Output the [X, Y] coordinate of the center of the cell containing the given text.  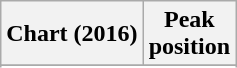
Chart (2016) [72, 34]
Peakposition [189, 34]
